Determine the (x, y) coordinate at the center of the cell enclosing the given text.  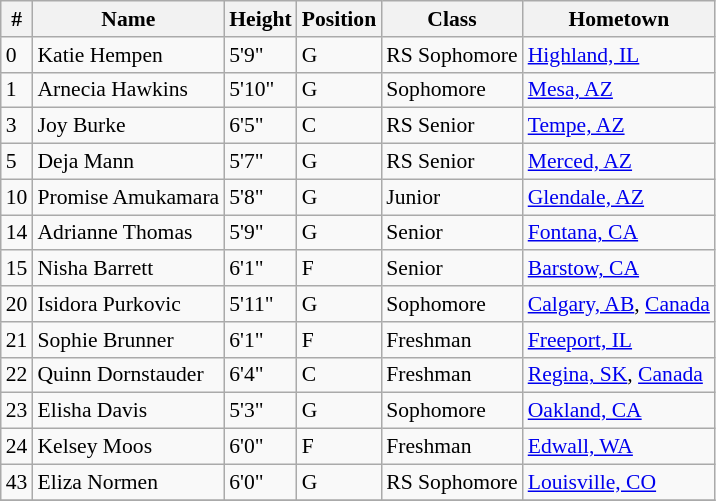
Oakland, CA (619, 411)
# (17, 19)
Eliza Normen (128, 482)
14 (17, 233)
3 (17, 126)
6'5" (260, 126)
Highland, IL (619, 55)
Barstow, CA (619, 269)
5'11" (260, 304)
Merced, AZ (619, 162)
Adrianne Thomas (128, 233)
Deja Mann (128, 162)
Quinn Dornstauder (128, 375)
Position (339, 19)
Junior (452, 197)
22 (17, 375)
Mesa, AZ (619, 90)
10 (17, 197)
5'8" (260, 197)
Name (128, 19)
Fontana, CA (619, 233)
15 (17, 269)
21 (17, 340)
5'3" (260, 411)
20 (17, 304)
5'7" (260, 162)
5 (17, 162)
Edwall, WA (619, 447)
Hometown (619, 19)
5'10" (260, 90)
Nisha Barrett (128, 269)
Arnecia Hawkins (128, 90)
6'4" (260, 375)
Louisville, CO (619, 482)
Isidora Purkovic (128, 304)
Joy Burke (128, 126)
23 (17, 411)
43 (17, 482)
Tempe, AZ (619, 126)
Promise Amukamara (128, 197)
Calgary, AB, Canada (619, 304)
24 (17, 447)
Sophie Brunner (128, 340)
Freeport, IL (619, 340)
Katie Hempen (128, 55)
1 (17, 90)
0 (17, 55)
Height (260, 19)
Class (452, 19)
Glendale, AZ (619, 197)
Elisha Davis (128, 411)
Kelsey Moos (128, 447)
Regina, SK, Canada (619, 375)
